Provide the (x, y) coordinate of the cell's center where the given text is located.  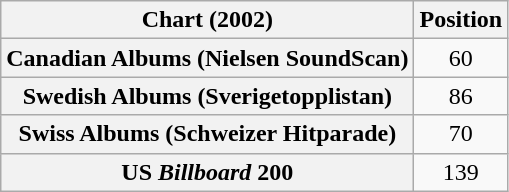
Swedish Albums (Sverigetopplistan) (208, 96)
60 (461, 58)
Chart (2002) (208, 20)
US Billboard 200 (208, 172)
139 (461, 172)
70 (461, 134)
Canadian Albums (Nielsen SoundScan) (208, 58)
Position (461, 20)
Swiss Albums (Schweizer Hitparade) (208, 134)
86 (461, 96)
